Search for the cell housing the specified text and yield its (X, Y) center coordinate. 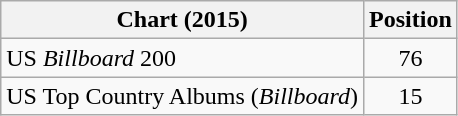
Chart (2015) (182, 20)
US Billboard 200 (182, 58)
15 (411, 96)
US Top Country Albums (Billboard) (182, 96)
Position (411, 20)
76 (411, 58)
